Return [X, Y] of the center of cell containing provided text 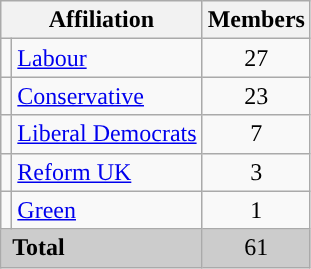
27 [256, 58]
Reform UK [107, 172]
61 [256, 248]
23 [256, 96]
Total [102, 248]
Members [256, 20]
Liberal Democrats [107, 134]
7 [256, 134]
1 [256, 210]
Conservative [107, 96]
Labour [107, 58]
3 [256, 172]
Green [107, 210]
Affiliation [102, 20]
